Return [x, y] of the center of cell containing provided text 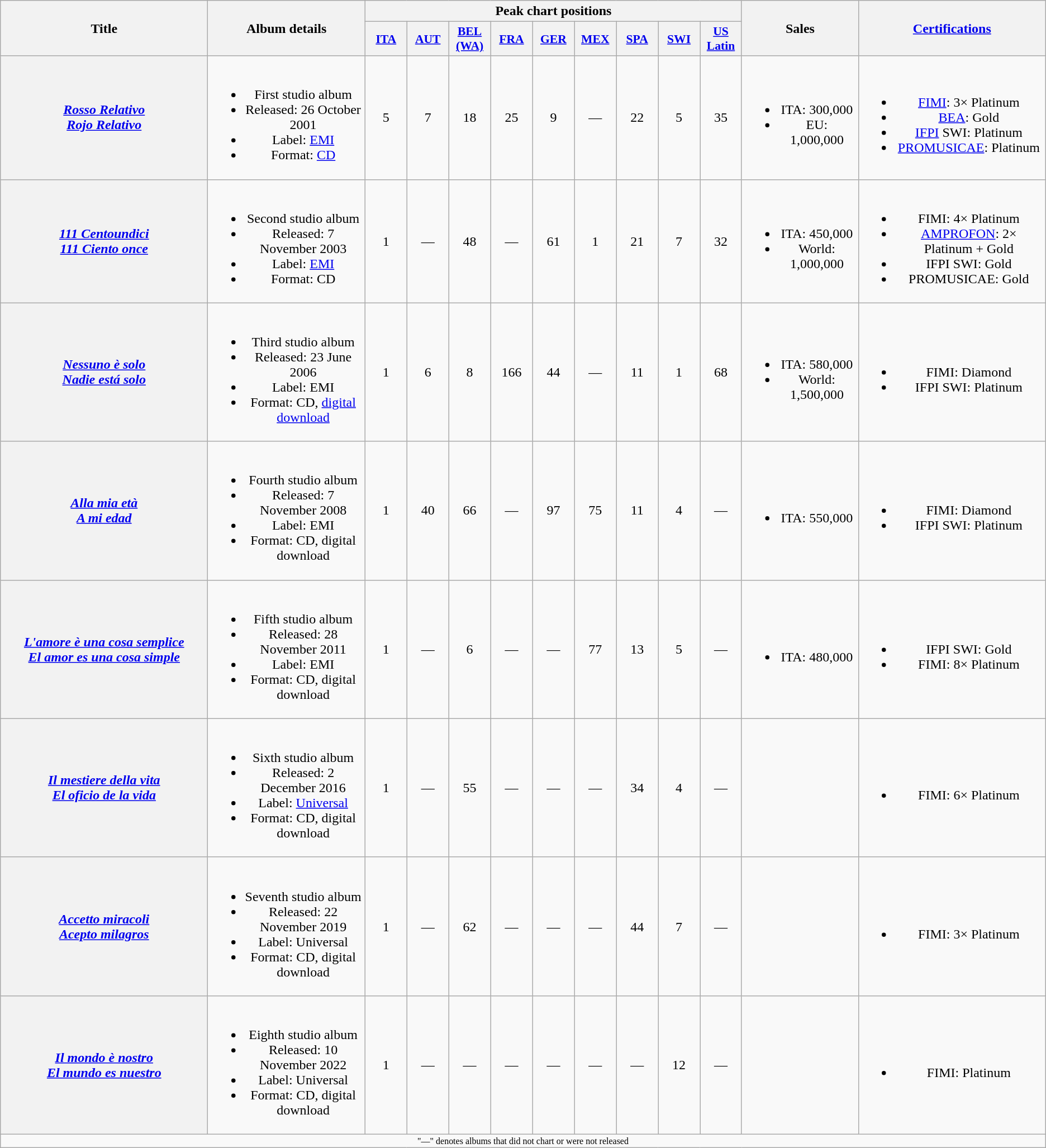
22 [637, 117]
ITA: 450,000World: 1,000,000 [800, 241]
Nessuno è soloNadie está solo [104, 372]
Third studio albumReleased: 23 June 2006Label: EMIFormat: CD, digital download [287, 372]
25 [512, 117]
66 [469, 511]
Album details [287, 28]
Il mondo è nostroEl mundo es nuestro [104, 1065]
Title [104, 28]
Accetto miracoliAcepto milagros [104, 926]
IFPI SWI: GoldFIMI: 8× Platinum [952, 649]
Certifications [952, 28]
ITA: 480,000 [800, 649]
BEL(WA) [469, 39]
40 [428, 511]
SPA [637, 39]
8 [469, 372]
SWI [679, 39]
US Latin [721, 39]
48 [469, 241]
9 [553, 117]
Il mestiere della vitaEl oficio de la vida [104, 788]
35 [721, 117]
Second studio albumReleased: 7 November 2003Label: EMIFormat: CD [287, 241]
FRA [512, 39]
Rosso RelativoRojo Relativo [104, 117]
ITA: 550,000 [800, 511]
Sixth studio albumReleased: 2 December 2016Label: UniversalFormat: CD, digital download [287, 788]
77 [596, 649]
166 [512, 372]
21 [637, 241]
61 [553, 241]
MEX [596, 39]
111 Centoundici111 Ciento once [104, 241]
FIMI: 3× Platinum [952, 926]
55 [469, 788]
Seventh studio albumReleased: 22 November 2019Label: UniversalFormat: CD, digital download [287, 926]
FIMI: 6× Platinum [952, 788]
62 [469, 926]
AUT [428, 39]
FIMI: Platinum [952, 1065]
68 [721, 372]
Eighth studio albumReleased: 10 November 2022Label: UniversalFormat: CD, digital download [287, 1065]
Peak chart positions [553, 11]
75 [596, 511]
ITA: 580,000World: 1,500,000 [800, 372]
32 [721, 241]
FIMI: 3× PlatinumBEA: GoldIFPI SWI: PlatinumPROMUSICAE: Platinum [952, 117]
ITA: 300,000EU: 1,000,000 [800, 117]
"—" denotes albums that did not chart or were not released [523, 1141]
Sales [800, 28]
L'amore è una cosa sempliceEl amor es una cosa simple [104, 649]
12 [679, 1065]
GER [553, 39]
97 [553, 511]
First studio albumReleased: 26 October 2001Label: EMIFormat: CD [287, 117]
FIMI: 4× PlatinumAMPROFON: 2× Platinum + GoldIFPI SWI: GoldPROMUSICAE: Gold [952, 241]
18 [469, 117]
Alla mia etàA mi edad [104, 511]
ITA [386, 39]
13 [637, 649]
Fifth studio albumReleased: 28 November 2011Label: EMIFormat: CD, digital download [287, 649]
Fourth studio albumReleased: 7 November 2008Label: EMIFormat: CD, digital download [287, 511]
34 [637, 788]
